Return the [X, Y] coordinate for the center point of the cell that contains the specified text.  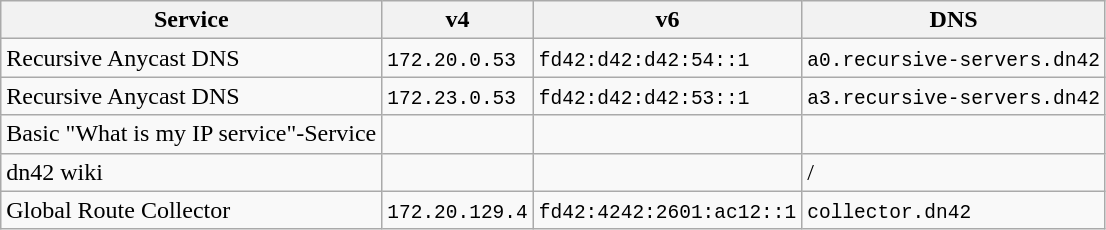
a0.recursive-servers.dn42 [954, 58]
DNS [954, 20]
fd42:d42:d42:53::1 [668, 96]
a3.recursive-servers.dn42 [954, 96]
Global Route Collector [192, 210]
v6 [668, 20]
Service [192, 20]
172.20.0.53 [458, 58]
v4 [458, 20]
172.20.129.4 [458, 210]
172.23.0.53 [458, 96]
fd42:4242:2601:ac12::1 [668, 210]
dn42 wiki [192, 172]
fd42:d42:d42:54::1 [668, 58]
collector.dn42 [954, 210]
/ [954, 172]
Basic "What is my IP service"-Service [192, 134]
